Detect which cell encompasses the target text, then output its [x, y] center coordinate. 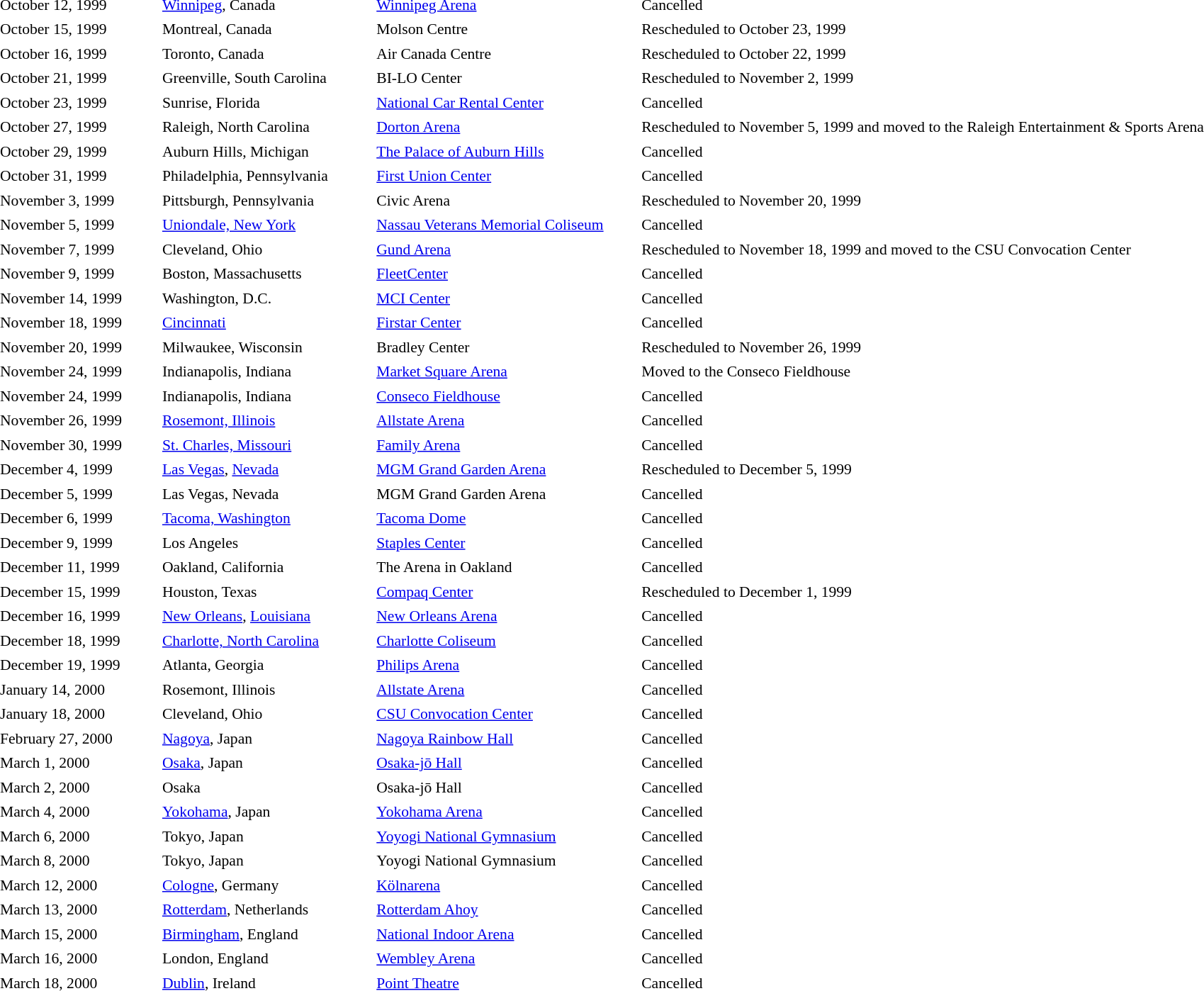
Wembley Arena [506, 958]
Cincinnati [266, 323]
Los Angeles [266, 543]
Uniondale, New York [266, 225]
Raleigh, North Carolina [266, 128]
Sunrise, Florida [266, 103]
BI-LO Center [506, 78]
Rotterdam Ahoy [506, 910]
Conseco Fieldhouse [506, 396]
Osaka [266, 788]
New Orleans, Louisiana [266, 617]
Compaq Center [506, 592]
Gund Arena [506, 250]
Greenville, South Carolina [266, 78]
Yokohama Arena [506, 812]
Yokohama, Japan [266, 812]
Family Arena [506, 445]
Tacoma, Washington [266, 519]
Oakland, California [266, 567]
Philips Arena [506, 665]
Nagoya, Japan [266, 739]
Auburn Hills, Michigan [266, 152]
Air Canada Centre [506, 54]
National Car Rental Center [506, 103]
Philadelphia, Pennsylvania [266, 176]
Washington, D.C. [266, 298]
Rotterdam, Netherlands [266, 910]
Kölnarena [506, 885]
FleetCenter [506, 274]
St. Charles, Missouri [266, 445]
Staples Center [506, 543]
First Union Center [506, 176]
New Orleans Arena [506, 617]
Boston, Massachusetts [266, 274]
Montreal, Canada [266, 30]
Dorton Arena [506, 128]
Toronto, Canada [266, 54]
MCI Center [506, 298]
Nagoya Rainbow Hall [506, 739]
Houston, Texas [266, 592]
Civic Arena [506, 201]
Cologne, Germany [266, 885]
Nassau Veterans Memorial Coliseum [506, 225]
Market Square Arena [506, 371]
Osaka, Japan [266, 763]
Charlotte Coliseum [506, 641]
Atlanta, Georgia [266, 665]
The Palace of Auburn Hills [506, 152]
London, England [266, 958]
The Arena in Oakland [506, 567]
Firstar Center [506, 323]
Milwaukee, Wisconsin [266, 347]
National Indoor Arena [506, 934]
Molson Centre [506, 30]
CSU Convocation Center [506, 715]
Bradley Center [506, 347]
Birmingham, England [266, 934]
Charlotte, North Carolina [266, 641]
Pittsburgh, Pennsylvania [266, 201]
Tacoma Dome [506, 519]
